Return (X, Y) of the center of cell containing provided text 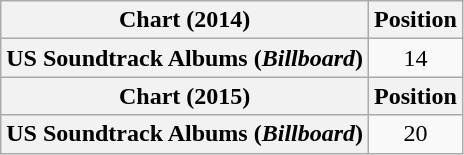
Chart (2015) (185, 96)
14 (416, 58)
Chart (2014) (185, 20)
20 (416, 134)
